Extract the (X, Y) coordinate from the center of the cell holding the provided text.  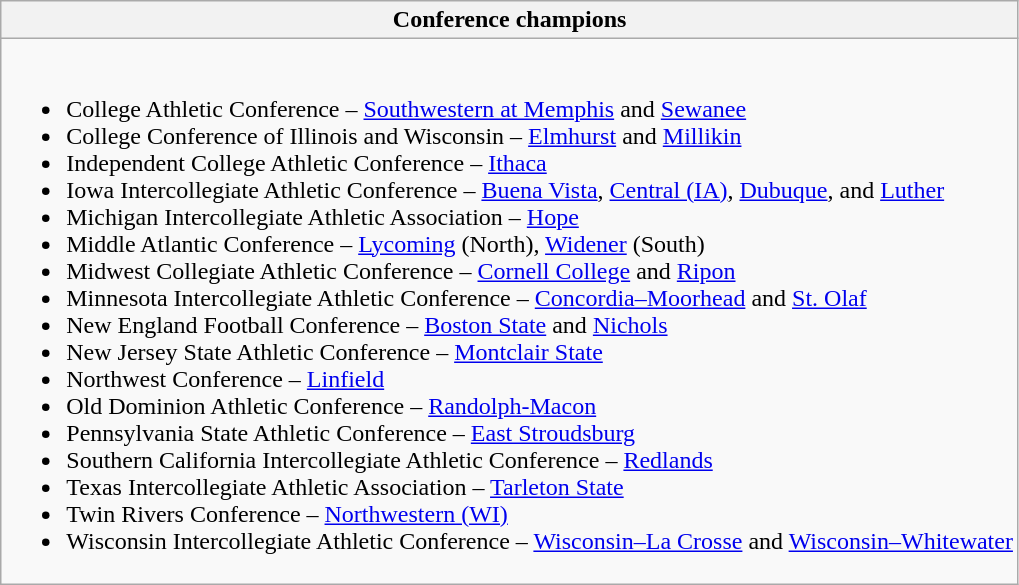
Conference champions (510, 20)
